Pinpoint the cell where the given text exists, returning its [X, Y] midpoint coordinate. 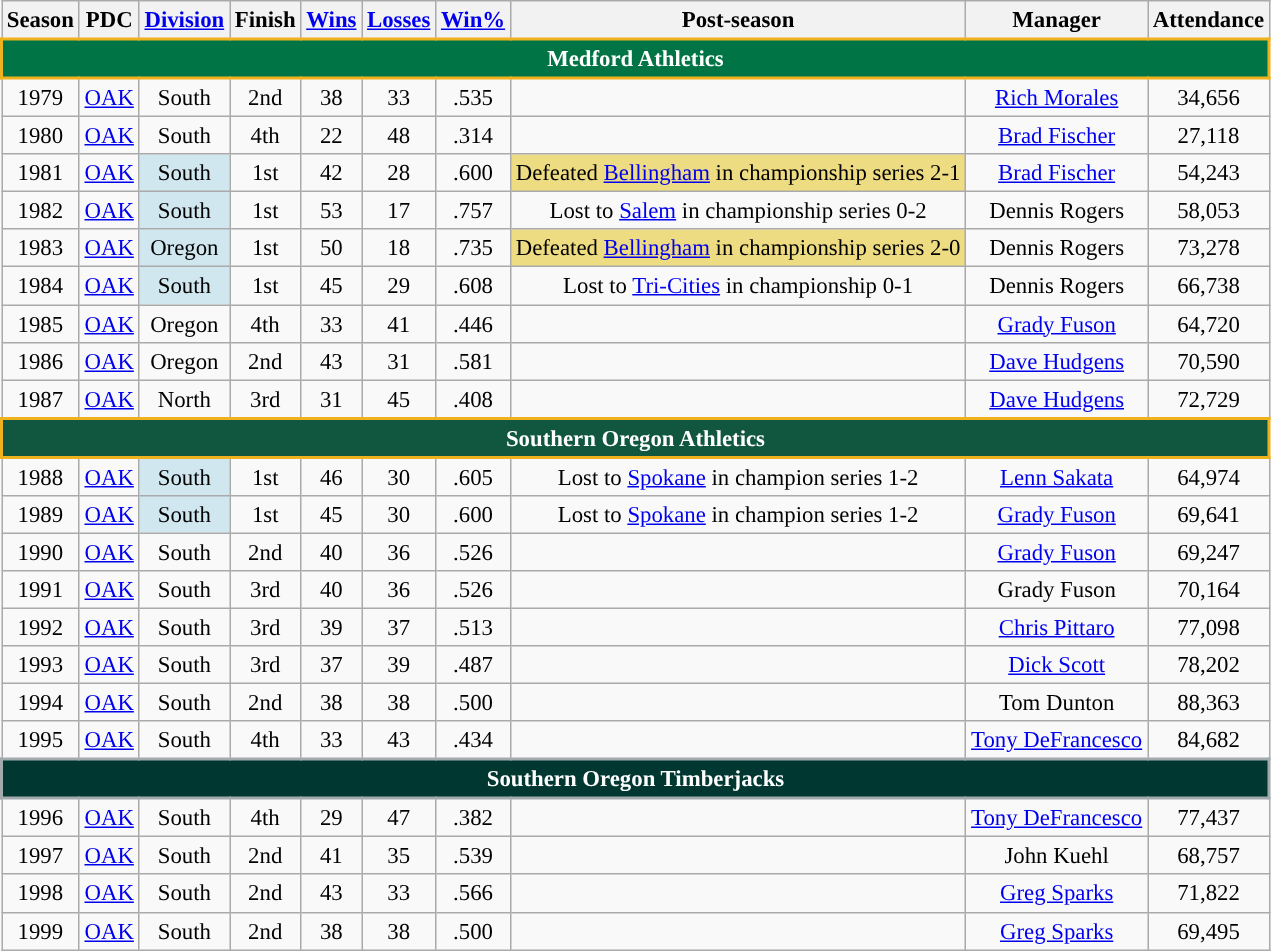
1991 [41, 590]
Defeated Bellingham in championship series 2-1 [738, 173]
1986 [41, 361]
1989 [41, 515]
.735 [474, 249]
17 [399, 211]
28 [399, 173]
.608 [474, 286]
1995 [41, 740]
1987 [41, 399]
1999 [41, 931]
1983 [41, 249]
Manager [1057, 20]
50 [332, 249]
73,278 [1209, 249]
Division [184, 20]
Southern Oregon Athletics [636, 438]
66,738 [1209, 286]
.434 [474, 740]
77,437 [1209, 818]
69,247 [1209, 552]
58,053 [1209, 211]
Defeated Bellingham in championship series 2-0 [738, 249]
Lost to Salem in championship series 0-2 [738, 211]
68,757 [1209, 856]
Lost to Tri-Cities in championship 0-1 [738, 286]
Wins [332, 20]
35 [399, 856]
Lenn Sakata [1057, 476]
88,363 [1209, 703]
Season [41, 20]
Finish [266, 20]
18 [399, 249]
27,118 [1209, 136]
.535 [474, 97]
46 [332, 476]
Dick Scott [1057, 665]
72,729 [1209, 399]
.487 [474, 665]
.566 [474, 894]
1994 [41, 703]
54,243 [1209, 173]
70,164 [1209, 590]
Losses [399, 20]
PDC [109, 20]
1981 [41, 173]
.446 [474, 324]
1984 [41, 286]
Post-season [738, 20]
.757 [474, 211]
53 [332, 211]
1996 [41, 818]
.513 [474, 627]
1979 [41, 97]
John Kuehl [1057, 856]
1993 [41, 665]
69,495 [1209, 931]
78,202 [1209, 665]
Win% [474, 20]
North [184, 399]
42 [332, 173]
Medford Athletics [636, 58]
47 [399, 818]
69,641 [1209, 515]
1985 [41, 324]
Attendance [1209, 20]
1990 [41, 552]
77,098 [1209, 627]
1988 [41, 476]
Tom Dunton [1057, 703]
64,974 [1209, 476]
22 [332, 136]
Southern Oregon Timberjacks [636, 780]
48 [399, 136]
70,590 [1209, 361]
1980 [41, 136]
1997 [41, 856]
1982 [41, 211]
84,682 [1209, 740]
.605 [474, 476]
.581 [474, 361]
1998 [41, 894]
.408 [474, 399]
.539 [474, 856]
Chris Pittaro [1057, 627]
34,656 [1209, 97]
Rich Morales [1057, 97]
64,720 [1209, 324]
71,822 [1209, 894]
1992 [41, 627]
.382 [474, 818]
.314 [474, 136]
